Provide the (x, y) coordinate of the cell's center where the given text is located.  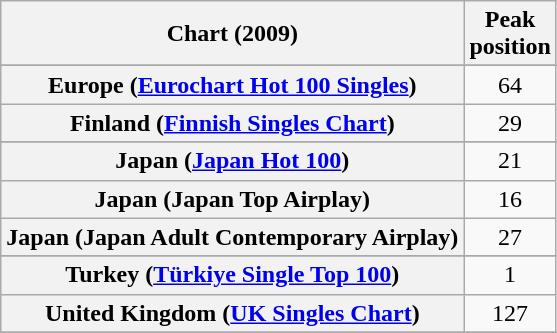
Japan (Japan Adult Contemporary Airplay) (232, 237)
Japan (Japan Hot 100) (232, 161)
Peakposition (510, 34)
64 (510, 85)
Chart (2009) (232, 34)
21 (510, 161)
1 (510, 275)
27 (510, 237)
127 (510, 313)
Turkey (Türkiye Single Top 100) (232, 275)
United Kingdom (UK Singles Chart) (232, 313)
Japan (Japan Top Airplay) (232, 199)
Finland (Finnish Singles Chart) (232, 123)
16 (510, 199)
29 (510, 123)
Europe (Eurochart Hot 100 Singles) (232, 85)
